From the cell containing the given text, extract its center point as (x, y) coordinate. 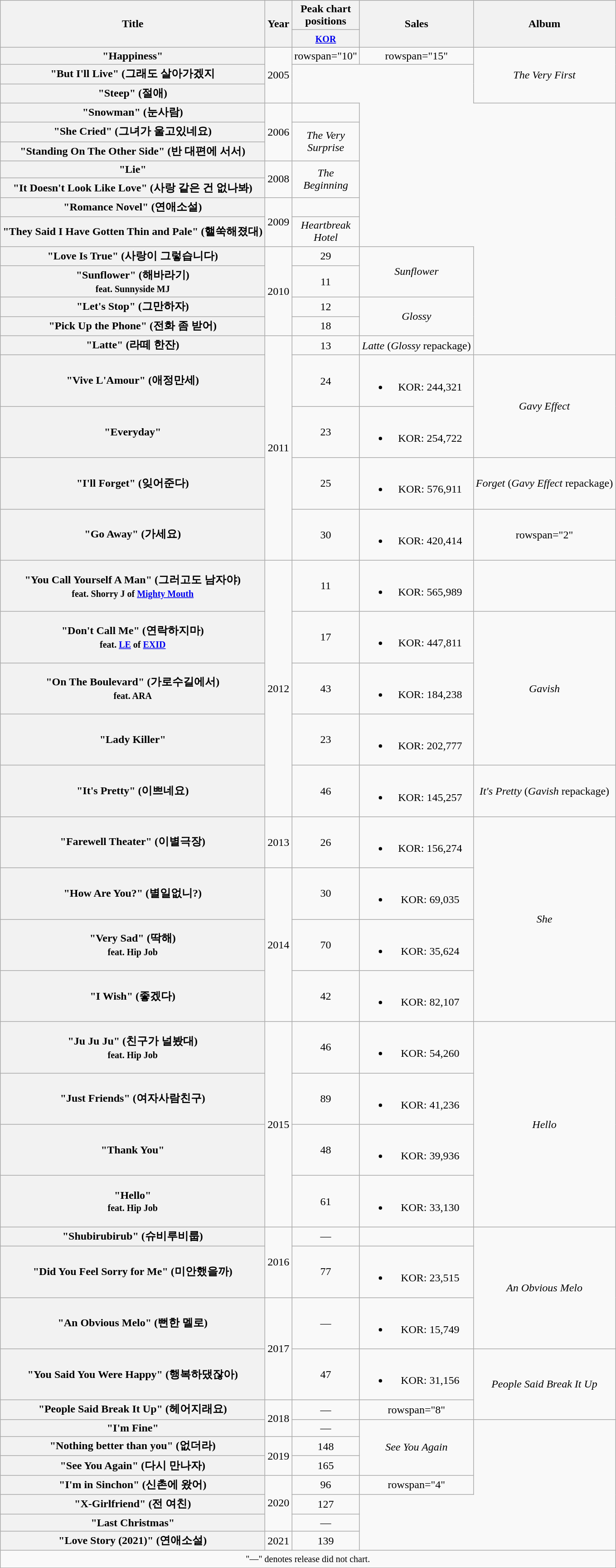
"X-Girlfriend" (전 여친) (133, 1504)
"How Are You?" (별일없니?) (133, 894)
KOR: 82,107 (416, 996)
"It Doesn't Look Like Love" (사랑 같은 건 없나봐) (133, 188)
"You Call Yourself A Man" (그러고도 남자야) feat. Shorry J of Mighty Mouth (133, 586)
Glossy (416, 317)
KOR: 23,515 (416, 1272)
2010 (278, 291)
She (544, 919)
"Standing On The Other Side" (반 대편에 서서) (133, 151)
2016 (278, 1262)
2009 (278, 222)
"People Said Break It Up" (헤어지래요) (133, 1410)
17 (326, 637)
"Vive L'Amour" (애정만세) (133, 381)
2013 (278, 842)
"I'm in Sinchon" (신촌에 왔어) (133, 1485)
People Said Break It Up (544, 1384)
The Very First (544, 75)
KOR: 31,156 (416, 1374)
Peak chart positions (326, 15)
"You Said You Were Happy" (행복하댔잖아) (133, 1374)
rowspan="8" (416, 1410)
Sunflower (416, 272)
"They Said I Have Gotten Thin and Pale" (핼쑥해졌대) (133, 231)
24 (326, 381)
"Happiness" (133, 56)
KOR: 202,777 (416, 739)
"Snowman" (눈사람) (133, 112)
KOR: 41,236 (416, 1099)
"Love Is True" (사랑이 그렇습니다) (133, 256)
Year (278, 24)
2012 (278, 689)
"It's Pretty" (이쁘네요) (133, 791)
47 (326, 1374)
2008 (278, 180)
KOR: 244,321 (416, 381)
See You Again (416, 1447)
139 (326, 1541)
KOR: 35,624 (416, 944)
Gavish (544, 689)
2005 (278, 75)
KOR: 54,260 (416, 1048)
The Beginning (326, 180)
2020 (278, 1503)
"Hello" feat. Hip Job (133, 1201)
"Farewell Theater" (이별극장) (133, 842)
"Steep" (절애) (133, 93)
"Let's Stop" (그만하자) (133, 307)
The Very Surprise (326, 142)
rowspan="15" (416, 56)
12 (326, 307)
"See You Again" (다시 만나자) (133, 1466)
KOR: 69,035 (416, 894)
26 (326, 842)
"Love Story (2021)" (연애소설) (133, 1541)
KOR: 15,749 (416, 1323)
"Just Friends" (여자사람친구) (133, 1099)
29 (326, 256)
Album (544, 24)
"Don't Call Me" (연락하지마) feat. LE of EXID (133, 637)
"Lady Killer" (133, 739)
"Ju Ju Ju" (친구가 널봤대) feat. Hip Job (133, 1048)
"Very Sad" (딱해) feat. Hip Job (133, 944)
An Obvious Melo (544, 1288)
127 (326, 1504)
Title (133, 24)
Gavy Effect (544, 406)
2021 (278, 1541)
KOR: 145,257 (416, 791)
13 (326, 346)
KOR: 156,274 (416, 842)
Forget (Gavy Effect repackage) (544, 484)
KOR: 33,130 (416, 1201)
"An Obvious Melo" (뻔한 멜로) (133, 1323)
"I Wish" (좋겠다) (133, 996)
2017 (278, 1348)
"Did You Feel Sorry for Me" (미안했을까) (133, 1272)
"—" denotes release did not chart. (308, 1559)
77 (326, 1272)
KOR: 576,911 (416, 484)
"Nothing better than you" (없더라) (133, 1446)
"I'll Forget" (잊어준다) (133, 484)
"But I'll Live" (그래도 살아가겠지 (133, 74)
25 (326, 484)
KOR: 184,238 (416, 689)
It's Pretty (Gavish repackage) (544, 791)
Sales (416, 24)
KOR: 254,722 (416, 432)
2019 (278, 1456)
18 (326, 327)
"Shubirubirub" (슈비루비룹) (133, 1236)
KOR: 565,989 (416, 586)
"On The Boulevard" (가로수길에서) feat. ARA (133, 689)
165 (326, 1466)
2011 (278, 448)
89 (326, 1099)
rowspan="10" (326, 56)
rowspan="2" (544, 534)
"Go Away" (가세요) (133, 534)
"She Cried" (그녀가 울고있네요) (133, 132)
"Latte" (라떼 한잔) (133, 346)
"Everyday" (133, 432)
Hello (544, 1124)
2006 (278, 132)
KOR: 39,936 (416, 1150)
"Romance Novel" (연애소설) (133, 207)
KOR: 420,414 (416, 534)
42 (326, 996)
KOR (326, 39)
2018 (278, 1419)
KOR: 447,811 (416, 637)
70 (326, 944)
"Pick Up the Phone" (전화 좀 받어) (133, 327)
96 (326, 1485)
"Thank You" (133, 1150)
48 (326, 1150)
2015 (278, 1124)
"Sunflower" (해바라기) feat. Sunnyside MJ (133, 282)
2014 (278, 944)
"Lie" (133, 170)
"Last Christmas" (133, 1523)
rowspan="4" (416, 1485)
Latte (Glossy repackage) (416, 346)
"I'm Fine" (133, 1428)
61 (326, 1201)
43 (326, 689)
148 (326, 1446)
Heartbreak Hotel (326, 231)
